For the text-containing cell, return its midpoint in (x, y) coordinate format. 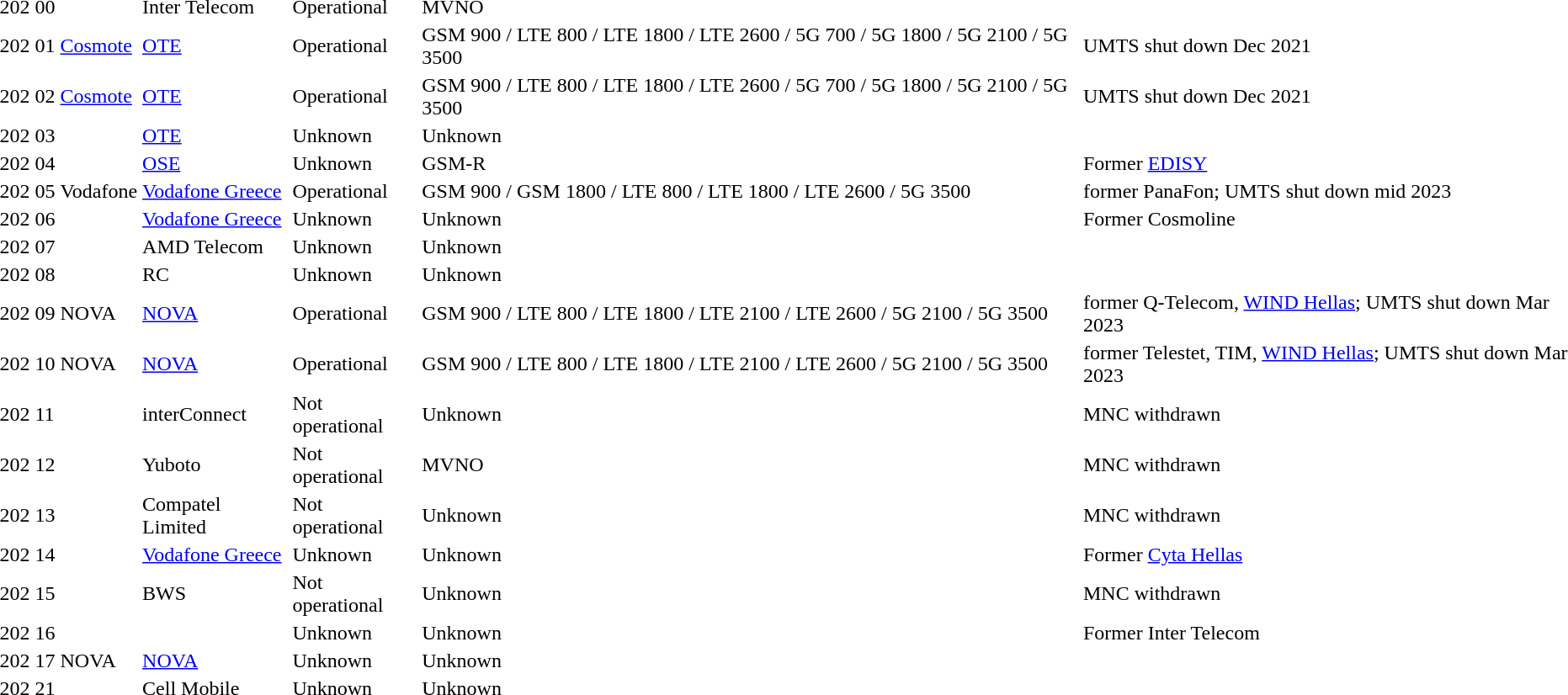
08 (45, 274)
GSM 900 / GSM 1800 / LTE 800 / LTE 1800 / LTE 2600 / 5G 3500 (751, 191)
06 (45, 219)
14 (45, 554)
04 (45, 163)
16 (45, 633)
05 (45, 191)
12 (45, 464)
09 (45, 313)
AMD Telecom (215, 247)
Yuboto (215, 464)
15 (45, 594)
BWS (215, 594)
17 (45, 661)
Vodafone (99, 191)
03 (45, 135)
02 (45, 96)
11 (45, 414)
Compatel Limited (215, 515)
GSM-R (751, 163)
MVNO (751, 464)
interConnect (215, 414)
07 (45, 247)
RC (215, 274)
OSE (215, 163)
10 (45, 363)
13 (45, 515)
01 (45, 45)
